Provide the [X, Y] coordinate of the cell's center where the given text is located.  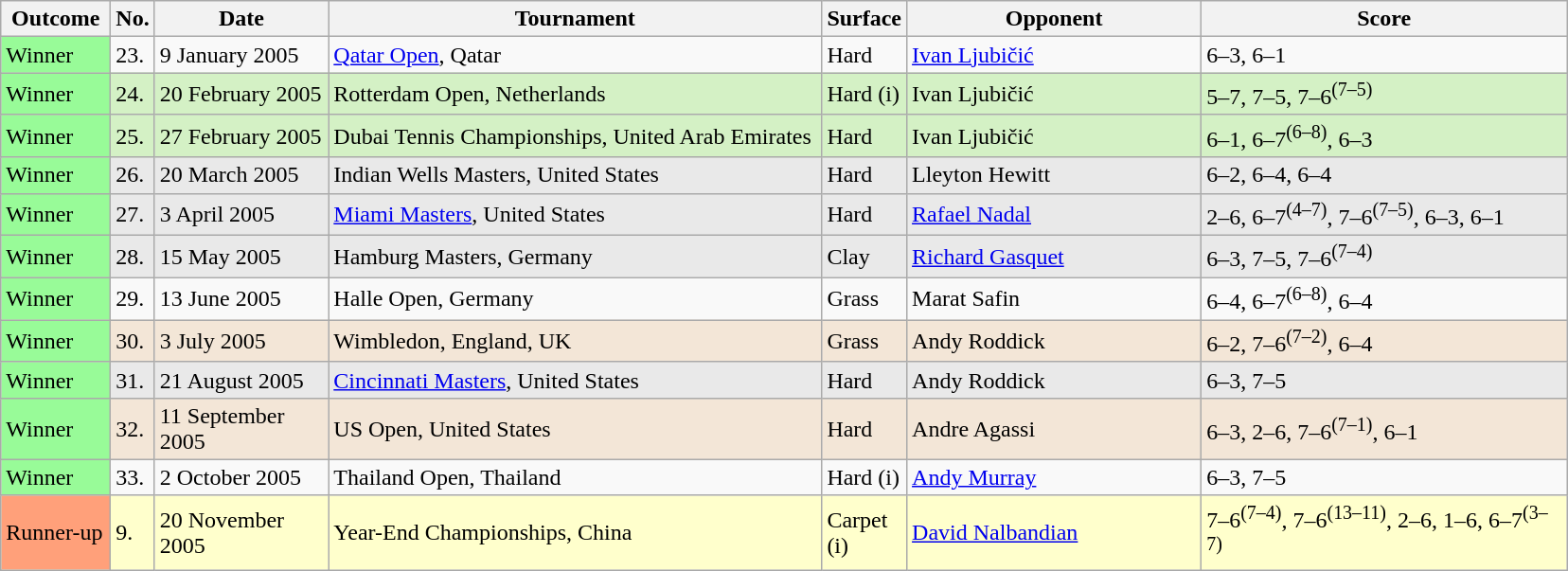
32. [133, 428]
Miami Masters, United States [576, 214]
6–3, 6–1 [1384, 55]
33. [133, 477]
Carpet (i) [864, 532]
3 July 2005 [241, 341]
David Nalbandian [1055, 532]
Thailand Open, Thailand [576, 477]
Clay [864, 258]
29. [133, 299]
7–6(7–4), 7–6(13–11), 2–6, 1–6, 6–7(3–7) [1384, 532]
20 November 2005 [241, 532]
20 March 2005 [241, 175]
13 June 2005 [241, 299]
21 August 2005 [241, 380]
23. [133, 55]
Surface [864, 19]
Date [241, 19]
27. [133, 214]
9. [133, 532]
Richard Gasquet [1055, 258]
Rotterdam Open, Netherlands [576, 95]
Score [1384, 19]
Marat Safin [1055, 299]
6–3, 2–6, 7–6(7–1), 6–1 [1384, 428]
Qatar Open, Qatar [576, 55]
Andy Murray [1055, 477]
Rafael Nadal [1055, 214]
Hamburg Masters, Germany [576, 258]
20 February 2005 [241, 95]
Runner-up [56, 532]
6–4, 6–7(6–8), 6–4 [1384, 299]
2 October 2005 [241, 477]
Dubai Tennis Championships, United Arab Emirates [576, 136]
Opponent [1055, 19]
31. [133, 380]
9 January 2005 [241, 55]
24. [133, 95]
25. [133, 136]
Andre Agassi [1055, 428]
26. [133, 175]
28. [133, 258]
11 September 2005 [241, 428]
Tournament [576, 19]
5–7, 7–5, 7–6(7–5) [1384, 95]
Cincinnati Masters, United States [576, 380]
27 February 2005 [241, 136]
Outcome [56, 19]
3 April 2005 [241, 214]
Indian Wells Masters, United States [576, 175]
6–1, 6–7(6–8), 6–3 [1384, 136]
2–6, 6–7(4–7), 7–6(7–5), 6–3, 6–1 [1384, 214]
Year-End Championships, China [576, 532]
Halle Open, Germany [576, 299]
Lleyton Hewitt [1055, 175]
6–2, 7–6(7–2), 6–4 [1384, 341]
No. [133, 19]
15 May 2005 [241, 258]
30. [133, 341]
US Open, United States [576, 428]
Wimbledon, England, UK [576, 341]
6–2, 6–4, 6–4 [1384, 175]
6–3, 7–5, 7–6(7–4) [1384, 258]
